For the text-containing cell, return its midpoint in (X, Y) coordinate format. 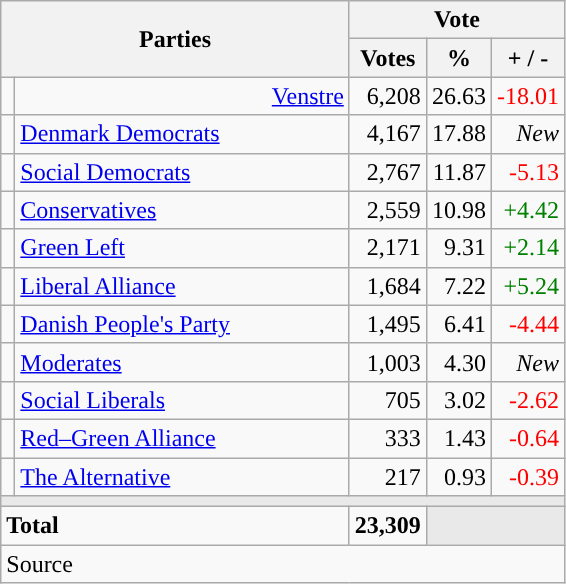
Social Liberals (182, 400)
-5.13 (528, 172)
Total (176, 526)
Conservatives (182, 210)
Red–Green Alliance (182, 438)
-4.44 (528, 324)
4,167 (388, 134)
+ / - (528, 58)
Parties (176, 39)
333 (388, 438)
17.88 (458, 134)
-0.64 (528, 438)
217 (388, 477)
+5.24 (528, 286)
Social Democrats (182, 172)
23,309 (388, 526)
10.98 (458, 210)
26.63 (458, 96)
1,495 (388, 324)
2,559 (388, 210)
1,684 (388, 286)
6,208 (388, 96)
7.22 (458, 286)
4.30 (458, 362)
Vote (456, 20)
2,171 (388, 248)
% (458, 58)
-2.62 (528, 400)
-18.01 (528, 96)
11.87 (458, 172)
1.43 (458, 438)
+2.14 (528, 248)
Denmark Democrats (182, 134)
6.41 (458, 324)
705 (388, 400)
The Alternative (182, 477)
Liberal Alliance (182, 286)
Source (283, 564)
-0.39 (528, 477)
3.02 (458, 400)
+4.42 (528, 210)
1,003 (388, 362)
Venstre (182, 96)
2,767 (388, 172)
Moderates (182, 362)
Votes (388, 58)
0.93 (458, 477)
9.31 (458, 248)
Green Left (182, 248)
Danish People's Party (182, 324)
